Return (x, y) of the center of cell containing provided text 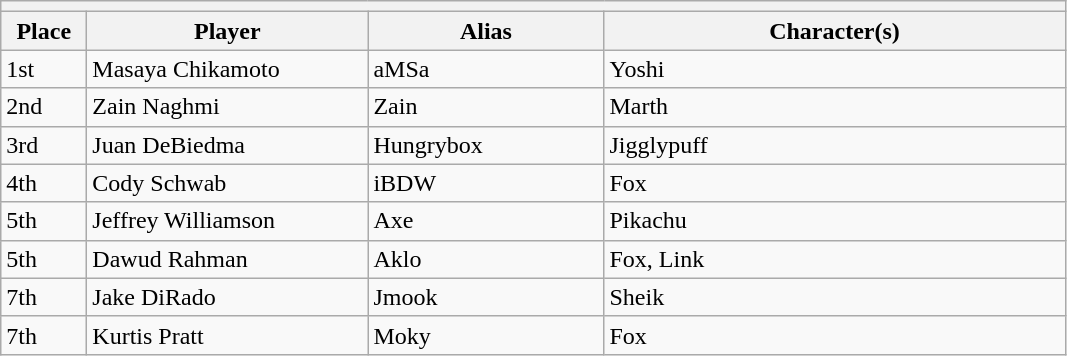
Cody Schwab (228, 183)
Sheik (834, 297)
Jake DiRado (228, 297)
Moky (486, 335)
2nd (44, 107)
iBDW (486, 183)
Zain (486, 107)
Marth (834, 107)
Aklo (486, 259)
Kurtis Pratt (228, 335)
Yoshi (834, 69)
Player (228, 31)
Pikachu (834, 221)
aMSa (486, 69)
4th (44, 183)
Axe (486, 221)
Zain Naghmi (228, 107)
Juan DeBiedma (228, 145)
Dawud Rahman (228, 259)
Jmook (486, 297)
Jeffrey Williamson (228, 221)
Hungrybox (486, 145)
Alias (486, 31)
Masaya Chikamoto (228, 69)
1st (44, 69)
Place (44, 31)
Fox, Link (834, 259)
Jigglypuff (834, 145)
3rd (44, 145)
Character(s) (834, 31)
